Extract the [x, y] coordinate from the center of the cell holding the provided text.  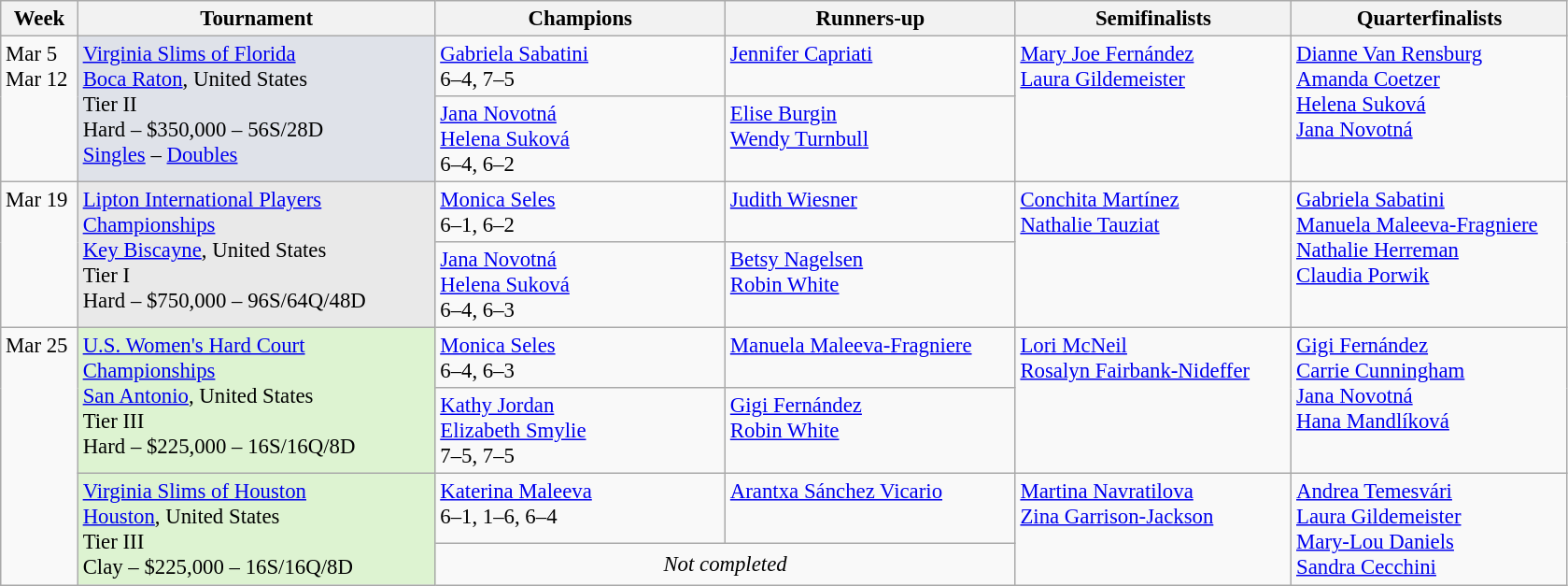
Arantxa Sánchez Vicario [870, 508]
Week [39, 19]
Mary Joe Fernández Laura Gildemeister [1153, 109]
Lipton International Players ChampionshipsKey Biscayne, United StatesTier I Hard – $750,000 – 96S/64Q/48D [256, 255]
Jennifer Capriati [870, 67]
Conchita Martínez Nathalie Tauziat [1153, 255]
Gigi Fernández Robin White [870, 432]
Gigi Fernández Carrie Cunningham Jana Novotná Hana Mandlíková [1430, 401]
Andrea Temesvári Laura Gildemeister Mary-Lou Daniels Sandra Cecchini [1430, 529]
Quarterfinalists [1430, 19]
Judith Wiesner [870, 213]
Mar 19 [39, 255]
Gabriela Sabatini6–4, 7–5 [581, 67]
Jana Novotná Helena Suková6–4, 6–2 [581, 139]
Not completed [725, 565]
Mar 5Mar 12 [39, 109]
Lori McNeil Rosalyn Fairbank-Nideffer [1153, 401]
Gabriela Sabatini Manuela Maleeva-Fragniere Nathalie Herreman Claudia Porwik [1430, 255]
Mar 25 [39, 456]
Elise Burgin Wendy Turnbull [870, 139]
Tournament [256, 19]
Virginia Slims of HoustonHouston, United StatesTier III Clay – $225,000 – 16S/16Q/8D [256, 529]
Katerina Maleeva6–1, 1–6, 6–4 [581, 508]
Virginia Slims of FloridaBoca Raton, United StatesTier II Hard – $350,000 – 56S/28DSingles – Doubles [256, 109]
Kathy Jordan Elizabeth Smylie7–5, 7–5 [581, 432]
Champions [581, 19]
Runners-up [870, 19]
Semifinalists [1153, 19]
Monica Seles6–4, 6–3 [581, 359]
Betsy Nagelsen Robin White [870, 285]
Martina Navratilova Zina Garrison-Jackson [1153, 529]
Jana Novotná Helena Suková6–4, 6–3 [581, 285]
Manuela Maleeva-Fragniere [870, 359]
Dianne Van Rensburg Amanda Coetzer Helena Suková Jana Novotná [1430, 109]
Monica Seles6–1, 6–2 [581, 213]
U.S. Women's Hard Court ChampionshipsSan Antonio, United StatesTier III Hard – $225,000 – 16S/16Q/8D [256, 401]
